Identify which cell holds the provided text, then report its (X, Y) central coordinate. 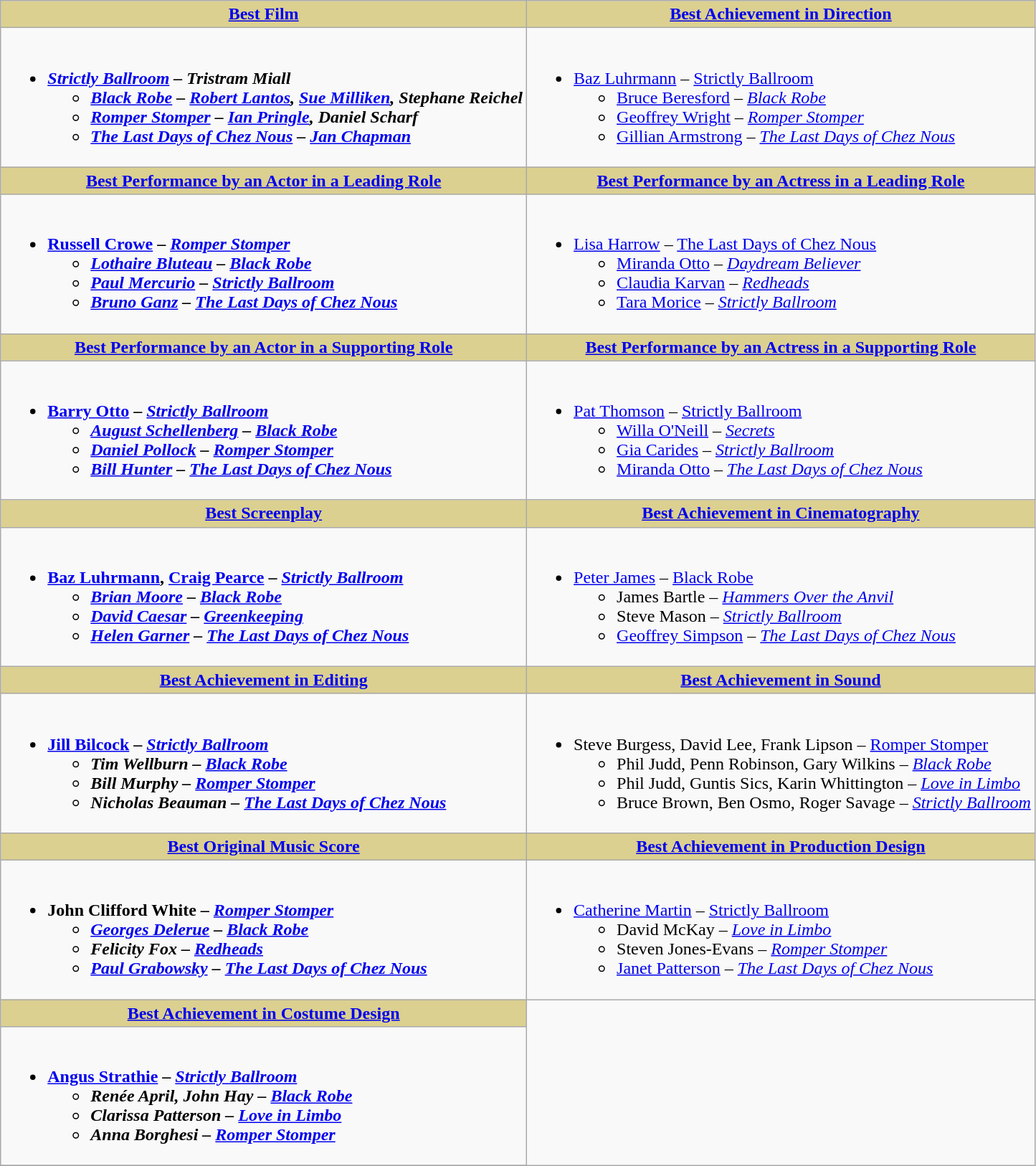
Best Achievement in Cinematography (781, 513)
Best Performance by an Actor in a Supporting Role (264, 347)
Lisa Harrow – The Last Days of Chez NousMiranda Otto – Daydream BelieverClaudia Karvan – RedheadsTara Morice – Strictly Ballroom (781, 264)
Barry Otto – Strictly BallroomAugust Schellenberg – Black RobeDaniel Pollock – Romper StomperBill Hunter – The Last Days of Chez Nous (264, 430)
John Clifford White – Romper StomperGeorges Delerue – Black RobeFelicity Fox – RedheadsPaul Grabowsky – The Last Days of Chez Nous (264, 929)
Baz Luhrmann – Strictly BallroomBruce Beresford – Black RobeGeoffrey Wright – Romper StomperGillian Armstrong – The Last Days of Chez Nous (781, 98)
Russell Crowe – Romper StomperLothaire Bluteau – Black RobePaul Mercurio – Strictly BallroomBruno Ganz – The Last Days of Chez Nous (264, 264)
Best Achievement in Sound (781, 680)
Best Performance by an Actress in a Leading Role (781, 181)
Jill Bilcock – Strictly BallroomTim Wellburn – Black RobeBill Murphy – Romper StomperNicholas Beauman – The Last Days of Chez Nous (264, 763)
Best Achievement in Production Design (781, 846)
Best Achievement in Direction (781, 14)
Best Achievement in Editing (264, 680)
Best Film (264, 14)
Best Achievement in Costume Design (264, 1013)
Best Original Music Score (264, 846)
Best Performance by an Actor in a Leading Role (264, 181)
Angus Strathie – Strictly BallroomRenée April, John Hay – Black RobeClarissa Patterson – Love in LimboAnna Borghesi – Romper Stomper (264, 1096)
Baz Luhrmann, Craig Pearce – Strictly BallroomBrian Moore – Black RobeDavid Caesar – GreenkeepingHelen Garner – The Last Days of Chez Nous (264, 597)
Best Screenplay (264, 513)
Catherine Martin – Strictly BallroomDavid McKay – Love in LimboSteven Jones-Evans – Romper StomperJanet Patterson – The Last Days of Chez Nous (781, 929)
Best Performance by an Actress in a Supporting Role (781, 347)
Peter James – Black RobeJames Bartle – Hammers Over the AnvilSteve Mason – Strictly BallroomGeoffrey Simpson – The Last Days of Chez Nous (781, 597)
Pat Thomson – Strictly BallroomWilla O'Neill – SecretsGia Carides – Strictly BallroomMiranda Otto – The Last Days of Chez Nous (781, 430)
